Locate the cell with the specified text and output its [x, y] center coordinate. 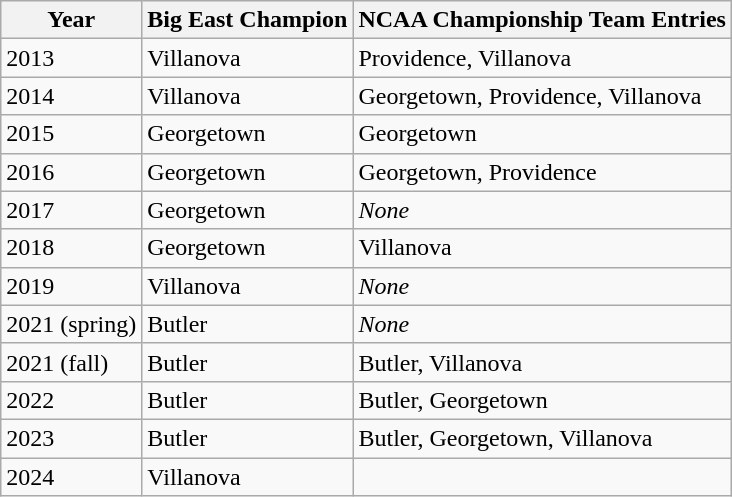
2021 (spring) [72, 324]
2013 [72, 58]
2024 [72, 477]
NCAA Championship Team Entries [542, 20]
Providence, Villanova [542, 58]
Big East Champion [248, 20]
2019 [72, 286]
2015 [72, 134]
Butler, Villanova [542, 362]
2017 [72, 210]
Butler, Georgetown, Villanova [542, 438]
2016 [72, 172]
Year [72, 20]
Georgetown, Providence [542, 172]
2014 [72, 96]
2022 [72, 400]
Georgetown, Providence, Villanova [542, 96]
2023 [72, 438]
Butler, Georgetown [542, 400]
2018 [72, 248]
2021 (fall) [72, 362]
